Find where the given text appears and provide that cell's center as (x, y) coordinate. 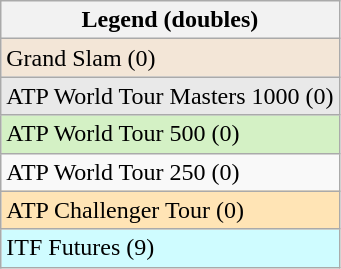
ATP Challenger Tour (0) (170, 210)
Legend (doubles) (170, 20)
ATP World Tour Masters 1000 (0) (170, 96)
ATP World Tour 500 (0) (170, 134)
ITF Futures (9) (170, 248)
Grand Slam (0) (170, 58)
ATP World Tour 250 (0) (170, 172)
